Locate the cell with the specified text and output its (x, y) center coordinate. 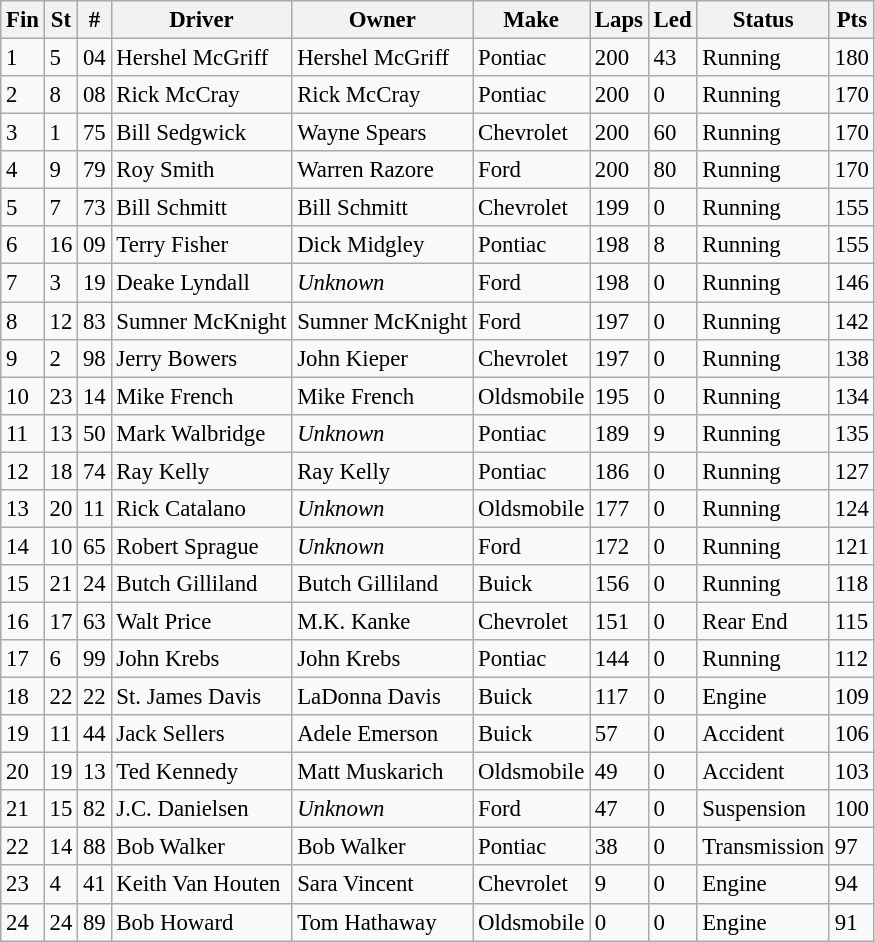
115 (852, 621)
Rear End (764, 621)
St. James Davis (202, 697)
180 (852, 58)
65 (94, 546)
88 (94, 847)
Led (672, 20)
Adele Emerson (382, 734)
Rick Catalano (202, 509)
199 (620, 208)
J.C. Danielsen (202, 809)
Driver (202, 20)
189 (620, 433)
103 (852, 772)
109 (852, 697)
60 (672, 133)
73 (94, 208)
Keith Van Houten (202, 885)
Bill Sedgwick (202, 133)
Warren Razore (382, 170)
97 (852, 847)
Make (532, 20)
172 (620, 546)
186 (620, 471)
Deake Lyndall (202, 283)
195 (620, 396)
127 (852, 471)
134 (852, 396)
Fin (23, 20)
151 (620, 621)
112 (852, 659)
91 (852, 922)
83 (94, 321)
Bob Howard (202, 922)
Walt Price (202, 621)
Tom Hathaway (382, 922)
Robert Sprague (202, 546)
142 (852, 321)
138 (852, 358)
106 (852, 734)
80 (672, 170)
49 (620, 772)
08 (94, 95)
Jack Sellers (202, 734)
74 (94, 471)
John Kieper (382, 358)
Dick Midgley (382, 245)
57 (620, 734)
# (94, 20)
121 (852, 546)
Jerry Bowers (202, 358)
Terry Fisher (202, 245)
118 (852, 584)
St (60, 20)
43 (672, 58)
Suspension (764, 809)
47 (620, 809)
Laps (620, 20)
50 (94, 433)
144 (620, 659)
Status (764, 20)
146 (852, 283)
75 (94, 133)
124 (852, 509)
M.K. Kanke (382, 621)
04 (94, 58)
Transmission (764, 847)
82 (94, 809)
Ted Kennedy (202, 772)
177 (620, 509)
89 (94, 922)
Roy Smith (202, 170)
79 (94, 170)
117 (620, 697)
41 (94, 885)
Wayne Spears (382, 133)
Owner (382, 20)
63 (94, 621)
Matt Muskarich (382, 772)
Sara Vincent (382, 885)
38 (620, 847)
156 (620, 584)
100 (852, 809)
98 (94, 358)
44 (94, 734)
94 (852, 885)
09 (94, 245)
LaDonna Davis (382, 697)
135 (852, 433)
Pts (852, 20)
Mark Walbridge (202, 433)
99 (94, 659)
